For the text-containing cell, return its midpoint in (X, Y) coordinate format. 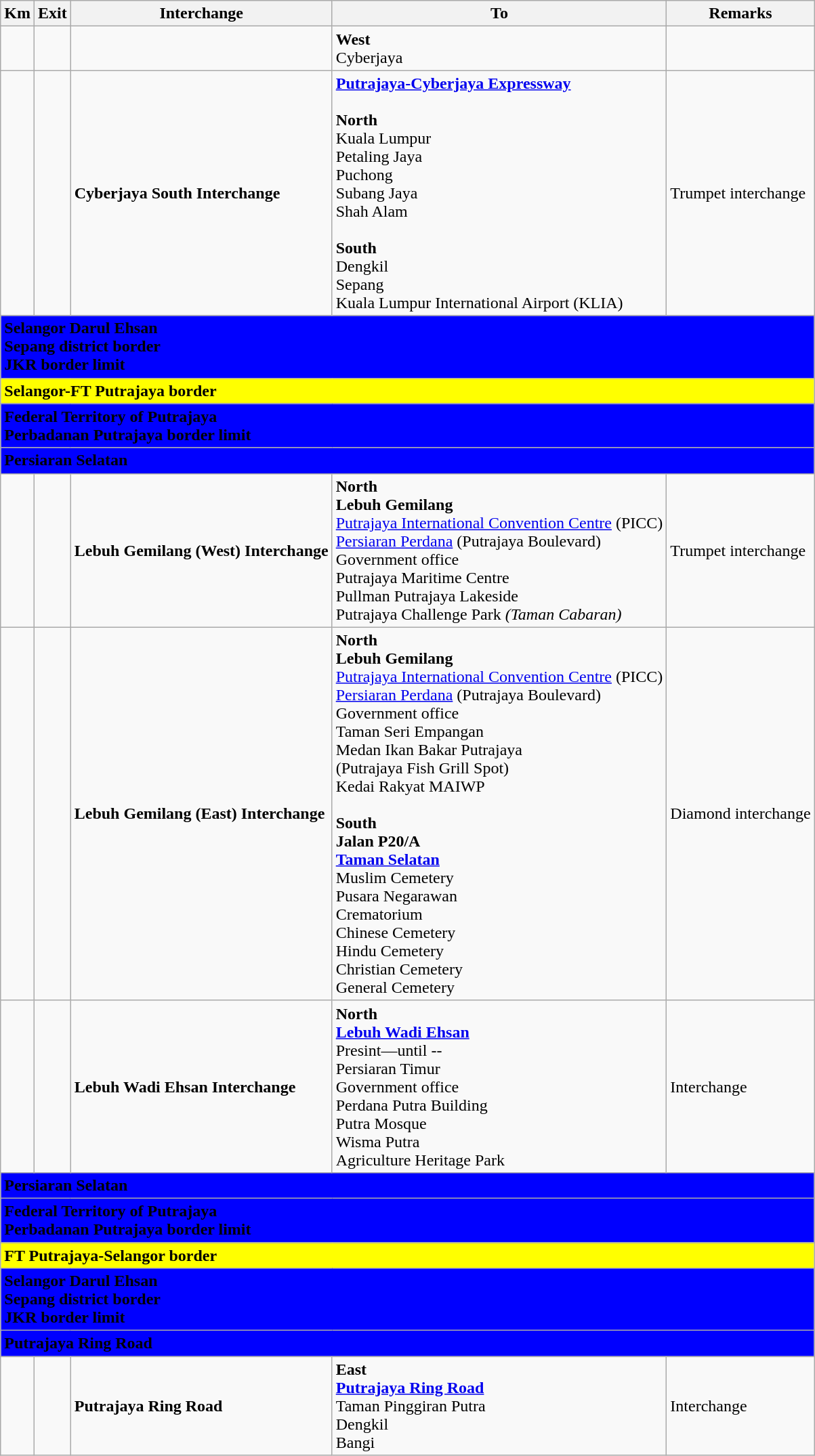
Lebuh Wadi Ehsan Interchange (201, 1086)
NorthLebuh Wadi EhsanPresint—until --Persiaran TimurGovernment officePerdana Putra BuildingPutra MosqueWisma PutraAgriculture Heritage Park (499, 1086)
Diamond interchange (740, 814)
Exit (52, 14)
Lebuh Gemilang (West) Interchange (201, 550)
Lebuh Gemilang (East) Interchange (201, 814)
Remarks (740, 14)
East Putrajaya Ring RoadTaman Pinggiran PutraDengkilBangi (499, 1406)
Km (18, 14)
To (499, 14)
FT Putrajaya-Selangor border (408, 1255)
WestCyberjaya (499, 49)
Cyberjaya South Interchange (201, 193)
Selangor-FT Putrajaya border (408, 391)
